From the cell containing the given text, extract its center point as (X, Y) coordinate. 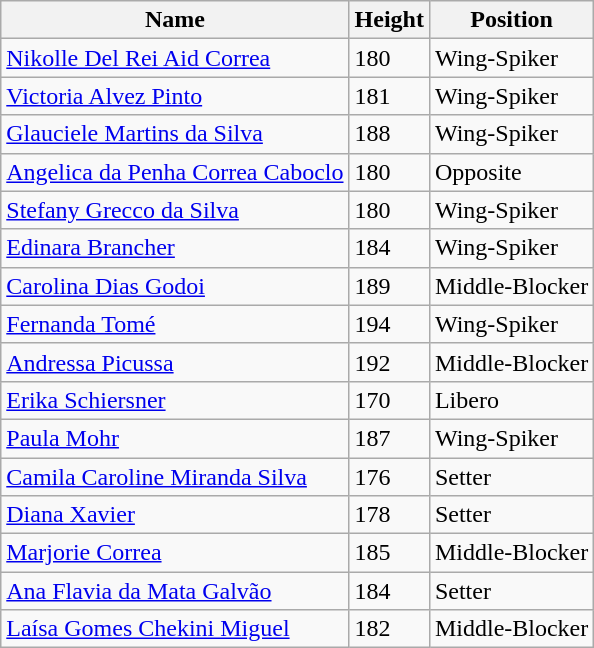
170 (389, 400)
194 (389, 324)
185 (389, 553)
192 (389, 362)
182 (389, 629)
Stefany Grecco da Silva (175, 210)
Angelica da Penha Correa Caboclo (175, 172)
Camila Caroline Miranda Silva (175, 477)
178 (389, 515)
Nikolle Del Rei Aid Correa (175, 58)
Ana Flavia da Mata Galvão (175, 591)
187 (389, 438)
Marjorie Correa (175, 553)
Libero (511, 400)
Victoria Alvez Pinto (175, 96)
Height (389, 20)
Diana Xavier (175, 515)
Opposite (511, 172)
Fernanda Tomé (175, 324)
Position (511, 20)
Paula Mohr (175, 438)
Laísa Gomes Chekini Miguel (175, 629)
176 (389, 477)
Erika Schiersner (175, 400)
Glauciele Martins da Silva (175, 134)
Edinara Brancher (175, 248)
181 (389, 96)
Carolina Dias Godoi (175, 286)
188 (389, 134)
189 (389, 286)
Name (175, 20)
Andressa Picussa (175, 362)
